Search for the cell housing the specified text and yield its (X, Y) center coordinate. 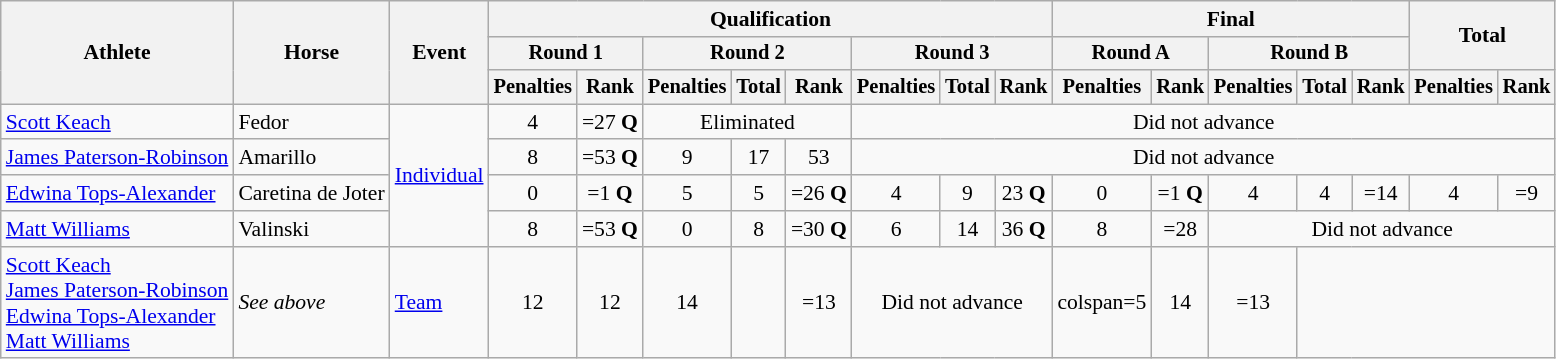
=9 (1527, 193)
Final (1230, 19)
=14 (1381, 193)
Caretina de Joter (311, 193)
Round B (1309, 54)
Individual (440, 175)
Matt Williams (118, 229)
Horse (311, 52)
Scott KeachJames Paterson-RobinsonEdwina Tops-AlexanderMatt Williams (118, 303)
Athlete (118, 52)
Eliminated (748, 122)
23 Q (1024, 193)
colspan=5 (1102, 303)
Qualification (771, 19)
Event (440, 52)
Round 3 (952, 54)
Edwina Tops-Alexander (118, 193)
36 Q (1024, 229)
17 (758, 158)
Round A (1130, 54)
6 (896, 229)
Scott Keach (118, 122)
Round 2 (748, 54)
James Paterson-Robinson (118, 158)
Fedor (311, 122)
Amarillo (311, 158)
Round 1 (566, 54)
=28 (1180, 229)
See above (311, 303)
Valinski (311, 229)
=27 Q (610, 122)
=26 Q (819, 193)
Team (440, 303)
=30 Q (819, 229)
53 (819, 158)
